Return [x, y] of the center of cell containing provided text 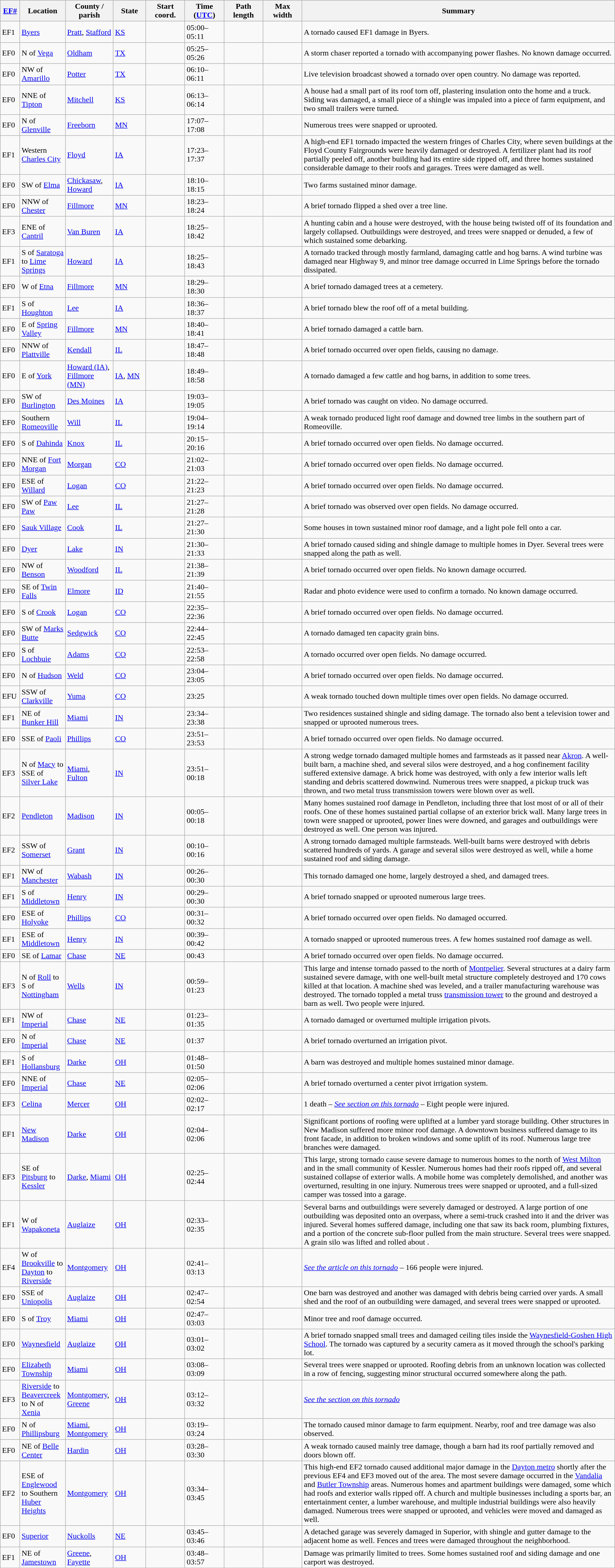
State [129, 11]
03:34–03:45 [204, 1493]
18:29–18:30 [204, 287]
S of Saratoga to Lime Springs [43, 261]
18:36–18:37 [204, 308]
Southern Romeoville [43, 422]
A tornado damaged ten capacity grain bins. [458, 633]
Howard [90, 261]
ESE of Englewood to Southern Huber Heights [43, 1493]
00:05–00:18 [204, 816]
18:23–18:24 [204, 206]
Byers [43, 32]
S of Crook [43, 612]
05:25–05:26 [204, 53]
S of Hollansburg [43, 1062]
00:29–00:30 [204, 897]
A brief tornado snapped or uprooted numerous large trees. [458, 897]
Wells [90, 985]
N of Hudson [43, 675]
Nuckolls [90, 1536]
00:26–00:30 [204, 876]
Freeborn [90, 125]
A brief tornado occurred over open fields. No damaged occurred. [458, 918]
18:25–18:42 [204, 231]
NW of Amarillo [43, 74]
00:31–00:32 [204, 918]
EF4 [10, 1268]
18:47–18:48 [204, 350]
Damage was primarily limited to trees. Some homes sustained roof and siding damage and one carport was destroyed. [458, 1557]
ESE of Holyoke [43, 918]
A brief tornado damaged trees at a cemetery. [458, 287]
A tornado damaged a few cattle and hog barns, in addition to some trees. [458, 376]
Location [43, 11]
Some houses in town sustained minor roof damage, and a light pole fell onto a car. [458, 527]
01:23–01:35 [204, 1020]
W of Wapakoneta [43, 1224]
06:10–06:11 [204, 74]
18:25–18:43 [204, 261]
SW of Marks Butte [43, 633]
Miami, Fulton [90, 773]
06:13–06:14 [204, 100]
N of Roll to S of Nottingham [43, 985]
Madison [90, 816]
02:05–02:06 [204, 1083]
21:30–21:33 [204, 549]
The tornado caused minor damage to farm equipment. Nearby, roof and tree damage was also observed. [458, 1429]
S of Middletown [43, 897]
Knox [90, 443]
02:25–02:44 [204, 1177]
A brief tornado was observed over open fields. No damage occurred. [458, 507]
Wabash [90, 876]
A weak tornado caused mainly tree damage, though a barn had its roof partially removed and doors blown off. [458, 1450]
00:10–00:16 [204, 850]
02:41–03:13 [204, 1268]
01:48–01:50 [204, 1062]
ID [129, 591]
County / parish [90, 11]
N of Glenville [43, 125]
Hardin [90, 1450]
Adams [90, 654]
A brief tornado overturned an irrigation pivot. [458, 1041]
03:08–03:09 [204, 1369]
Waynesfield [43, 1344]
Yuma [90, 697]
Kendall [90, 350]
Minor tree and roof damage occurred. [458, 1318]
00:43 [204, 956]
Lake [90, 549]
Montgomery, Greene [90, 1399]
19:04–19:14 [204, 422]
Two residences sustained shingle and siding damage. The tornado also bent a television tower and snapped or uprooted numerous trees. [458, 718]
Weld [90, 675]
This tornado damaged one home, largely destroyed a shed, and damaged trees. [458, 876]
Path length [243, 11]
Pendleton [43, 816]
22:53–22:58 [204, 654]
NE of Belle Center [43, 1450]
New Madison [43, 1134]
18:10–18:15 [204, 185]
03:45–03:46 [204, 1536]
SE of Twin Falls [43, 591]
Two farms sustained minor damage. [458, 185]
A brief tornado overturned a center pivot irrigation system. [458, 1083]
23:04–23:05 [204, 675]
Darke, Miami [90, 1177]
NE of Bunker Hill [43, 718]
SE of Pitsburg to Kessler [43, 1177]
Cook [90, 527]
Time (UTC) [204, 11]
E of Spring Valley [43, 329]
22:35–22:36 [204, 612]
23:25 [204, 697]
03:28–03:30 [204, 1450]
A tornado occurred over open fields. No damage occurred. [458, 654]
A brief tornado damaged a cattle barn. [458, 329]
A brief tornado was caught on video. No damage occurred. [458, 401]
IA, MN [129, 376]
18:49–18:58 [204, 376]
05:00–05:11 [204, 32]
02:02–02:17 [204, 1104]
21:27–21:30 [204, 527]
NW of Imperial [43, 1020]
W of Brookville to Dayton to Riverside [43, 1268]
A tornado snapped or uprooted numerous trees. A few homes sustained roof damage as well. [458, 939]
Greene, Fayette [90, 1557]
00:59–01:23 [204, 985]
Live television broadcast showed a tornado over open country. No damage was reported. [458, 74]
Potter [90, 74]
Will [90, 422]
03:19–03:24 [204, 1429]
Oldham [90, 53]
Superior [43, 1536]
N of Macy to SSE of Silver Lake [43, 773]
21:02–21:03 [204, 464]
SSW of Clarkville [43, 697]
Max width [283, 11]
NNW of Plattville [43, 350]
Riverside to Beavercreek to N of Xenia [43, 1399]
A brief tornado caused siding and shingle damage to multiple homes in Dyer. Several trees were snapped along the path as well. [458, 549]
Start coord. [165, 11]
Howard (IA), Fillmore (MN) [90, 376]
SW of Burlington [43, 401]
NW of Benson [43, 570]
21:27–21:28 [204, 507]
NW of Manchester [43, 876]
Mitchell [90, 100]
A brief tornado blew the roof off of a metal building. [458, 308]
Western Charles City [43, 155]
See the article on this tornado – 166 people were injured. [458, 1268]
Celina [43, 1104]
A brief tornado flipped a shed over a tree line. [458, 206]
Des Moines [90, 401]
23:34–23:38 [204, 718]
17:07–17:08 [204, 125]
A storm chaser reported a tornado with accompanying power flashes. No known damage occurred. [458, 53]
Radar and photo evidence were used to confirm a tornado. No known damage occurred. [458, 591]
SW of Paw Paw [43, 507]
Summary [458, 11]
00:39–00:42 [204, 939]
SSE of Uniopolis [43, 1297]
NNE of Tipton [43, 100]
A brief tornado occurred over open fields, causing no damage. [458, 350]
S of Dahinda [43, 443]
21:40–21:55 [204, 591]
N of Vega [43, 53]
Elizabeth Township [43, 1369]
S of Troy [43, 1318]
18:40–18:41 [204, 329]
Grant [90, 850]
01:37 [204, 1041]
Dyer [43, 549]
Numerous trees were snapped or uprooted. [458, 125]
Mercer [90, 1104]
Chickasaw, Howard [90, 185]
EFU [10, 697]
Pratt, Stafford [90, 32]
Woodford [90, 570]
SSE of Paoli [43, 739]
Sauk Village [43, 527]
ENE of Cantril [43, 231]
02:47–02:54 [204, 1297]
02:47–03:03 [204, 1318]
A barn was destroyed and multiple homes sustained minor damage. [458, 1062]
See the section on this tornado [458, 1399]
20:15–20:16 [204, 443]
03:01–03:02 [204, 1344]
N of Phillipsburg [43, 1429]
A tornado damaged or overturned multiple irrigation pivots. [458, 1020]
03:48–03:57 [204, 1557]
EF# [10, 11]
Floyd [90, 155]
A weak tornado produced light roof damage and downed tree limbs in the southern part of Romeoville. [458, 422]
SW of Elma [43, 185]
A brief tornado occurred over open fields. No known damage occurred. [458, 570]
19:03–19:05 [204, 401]
NNE of Fort Morgan [43, 464]
S of Lochbuie [43, 654]
02:33–02:35 [204, 1224]
02:04–02:06 [204, 1134]
1 death – See section on this tornado – Eight people were injured. [458, 1104]
17:23–17:37 [204, 155]
Van Buren [90, 231]
A tornado caused EF1 damage in Byers. [458, 32]
N of Imperial [43, 1041]
W of Etna [43, 287]
23:51–00:18 [204, 773]
03:12–03:32 [204, 1399]
Morgan [90, 464]
A weak tornado touched down multiple times over open fields. No damage occurred. [458, 697]
23:51–23:53 [204, 739]
Miami, Montgomery [90, 1429]
Elmore [90, 591]
SSW of Somerset [43, 850]
21:22–21:23 [204, 485]
NNE of Imperial [43, 1083]
Sedgwick [90, 633]
ESE of Willard [43, 485]
NE of Jamestown [43, 1557]
S of Houghton [43, 308]
ESE of Middletown [43, 939]
NNW of Chester [43, 206]
E of York [43, 376]
SE of Lamar [43, 956]
21:38–21:39 [204, 570]
22:44–22:45 [204, 633]
